Capture the cell that displays the provided text and extract its (x, y) central coordinate. 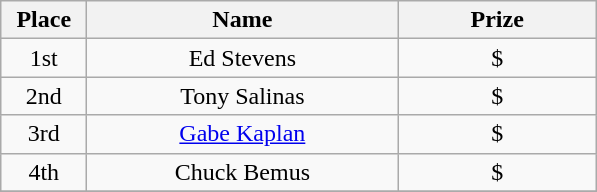
Place (44, 20)
Name (242, 20)
2nd (44, 96)
3rd (44, 134)
Tony Salinas (242, 96)
Chuck Bemus (242, 172)
Prize (498, 20)
Gabe Kaplan (242, 134)
Ed Stevens (242, 58)
1st (44, 58)
4th (44, 172)
